Extract the (x, y) coordinate from the center of the cell holding the provided text.  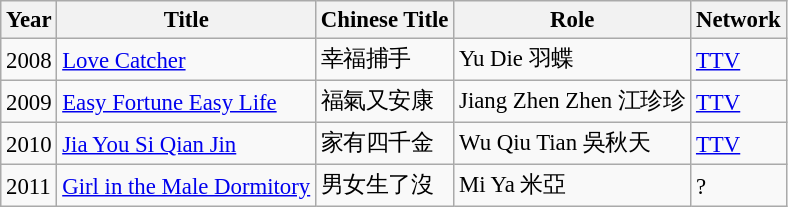
Mi Ya 米亞 (572, 186)
2011 (29, 186)
2010 (29, 144)
Year (29, 20)
Role (572, 20)
Title (186, 20)
福氣又安康 (385, 102)
Jiang Zhen Zhen 江珍珍 (572, 102)
Network (738, 20)
Wu Qiu Tian 吳秋天 (572, 144)
幸福捕手 (385, 60)
Jia You Si Qian Jin (186, 144)
Girl in the Male Dormitory (186, 186)
? (738, 186)
Love Catcher (186, 60)
2008 (29, 60)
2009 (29, 102)
Yu Die 羽蝶 (572, 60)
男女生了沒 (385, 186)
Chinese Title (385, 20)
Easy Fortune Easy Life (186, 102)
家有四千金 (385, 144)
